Extract the (X, Y) coordinate from the center of the cell holding the provided text.  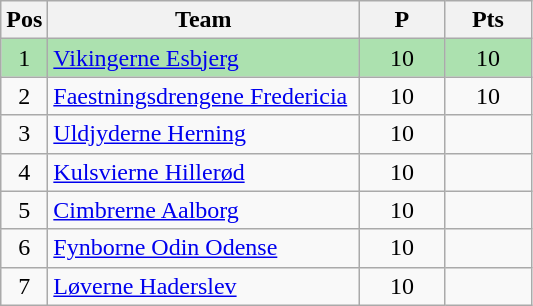
Vikingerne Esbjerg (204, 58)
Løverne Haderslev (204, 286)
P (402, 20)
4 (24, 172)
2 (24, 96)
Faestningsdrengene Fredericia (204, 96)
Pts (488, 20)
6 (24, 248)
1 (24, 58)
Uldjyderne Herning (204, 134)
Pos (24, 20)
5 (24, 210)
Team (204, 20)
Cimbrerne Aalborg (204, 210)
Fynborne Odin Odense (204, 248)
7 (24, 286)
3 (24, 134)
Kulsvierne Hillerød (204, 172)
